Locate the cell with the specified text and output its (x, y) center coordinate. 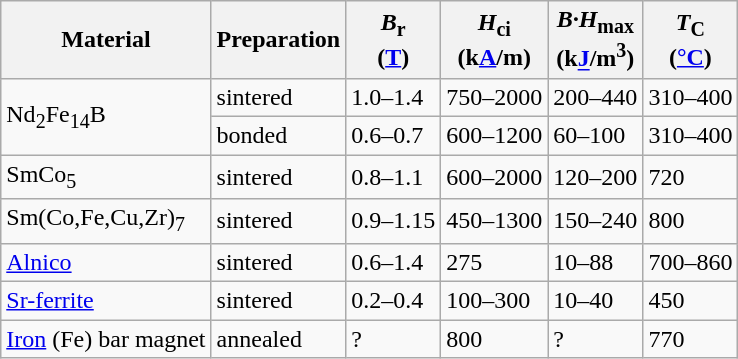
Sm(Co,Fe,Cu,Zr)7 (106, 221)
700–860 (690, 262)
150–240 (596, 221)
0.8–1.1 (394, 177)
100–300 (494, 300)
TC(°C) (690, 40)
60–100 (596, 136)
bonded (278, 136)
0.6–0.7 (394, 136)
750–2000 (494, 98)
450 (690, 300)
Nd2Fe14B (106, 117)
Iron (Fe) bar magnet (106, 339)
Preparation (278, 40)
annealed (278, 339)
600–1200 (494, 136)
Br(T) (394, 40)
120–200 (596, 177)
0.2–0.4 (394, 300)
1.0–1.4 (394, 98)
Hci(kA/m) (494, 40)
0.6–1.4 (394, 262)
10–40 (596, 300)
770 (690, 339)
Alnico (106, 262)
275 (494, 262)
SmCo5 (106, 177)
720 (690, 177)
Material (106, 40)
600–2000 (494, 177)
B·Hmax(kJ/m3) (596, 40)
0.9–1.15 (394, 221)
Sr-ferrite (106, 300)
200–440 (596, 98)
10–88 (596, 262)
450–1300 (494, 221)
